Extract the (X, Y) coordinate from the center of the cell holding the provided text.  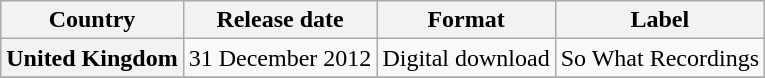
Label (660, 20)
Country (92, 20)
United Kingdom (92, 58)
31 December 2012 (280, 58)
So What Recordings (660, 58)
Release date (280, 20)
Format (466, 20)
Digital download (466, 58)
